Return the (x, y) coordinate for the center point of the cell that contains the specified text.  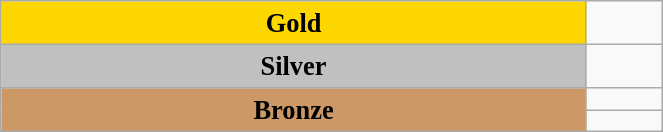
Gold (294, 22)
Bronze (294, 109)
Silver (294, 66)
